Provide the (x, y) coordinate of the cell's center where the given text is located.  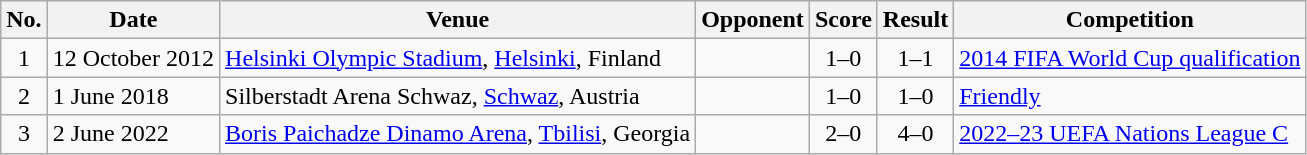
Friendly (1130, 96)
No. (24, 20)
Helsinki Olympic Stadium, Helsinki, Finland (458, 58)
Boris Paichadze Dinamo Arena, Tbilisi, Georgia (458, 134)
Score (843, 20)
1 June 2018 (133, 96)
12 October 2012 (133, 58)
Date (133, 20)
2 June 2022 (133, 134)
Result (915, 20)
2 (24, 96)
Silberstadt Arena Schwaz, Schwaz, Austria (458, 96)
1–1 (915, 58)
2014 FIFA World Cup qualification (1130, 58)
3 (24, 134)
1 (24, 58)
4–0 (915, 134)
Venue (458, 20)
2022–23 UEFA Nations League C (1130, 134)
Opponent (753, 20)
Competition (1130, 20)
2–0 (843, 134)
